Search for the cell housing the specified text and yield its (x, y) center coordinate. 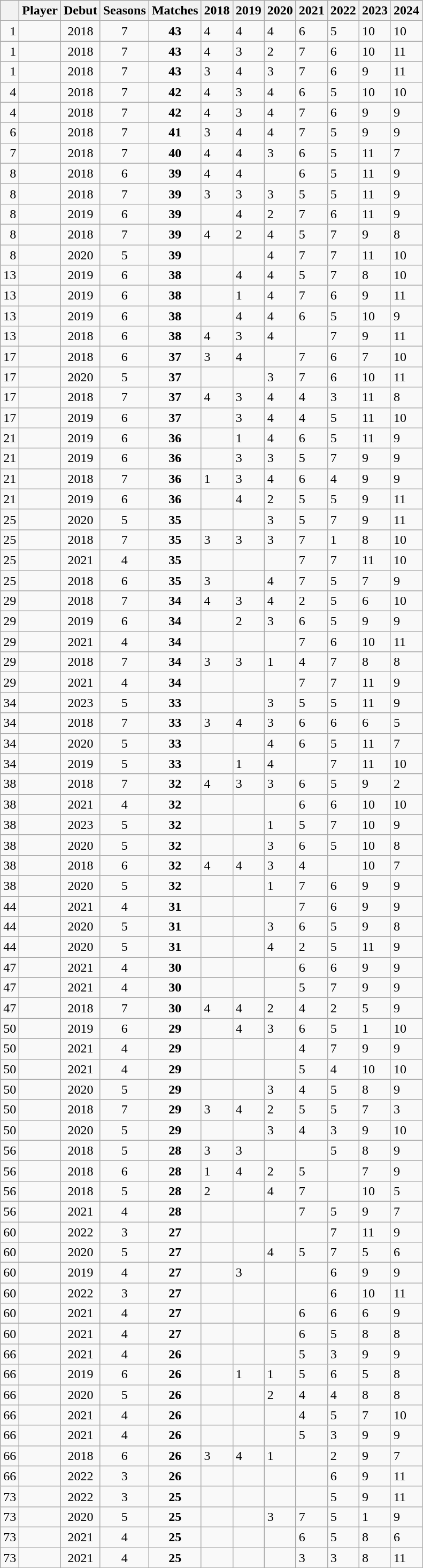
2024 (406, 11)
41 (175, 133)
Player (40, 11)
Seasons (124, 11)
Matches (175, 11)
Debut (81, 11)
40 (175, 153)
